Scan for the cell matching the given text and deliver its (X, Y) coordinate at center. 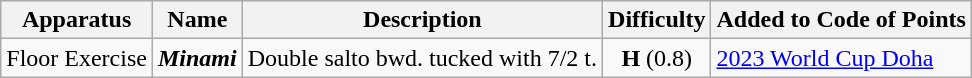
Name (197, 20)
Apparatus (77, 20)
H (0.8) (657, 58)
Description (422, 20)
Difficulty (657, 20)
2023 World Cup Doha (841, 58)
Minami (197, 58)
Floor Exercise (77, 58)
Double salto bwd. tucked with 7/2 t. (422, 58)
Added to Code of Points (841, 20)
